Locate the cell with the specified text and output its [x, y] center coordinate. 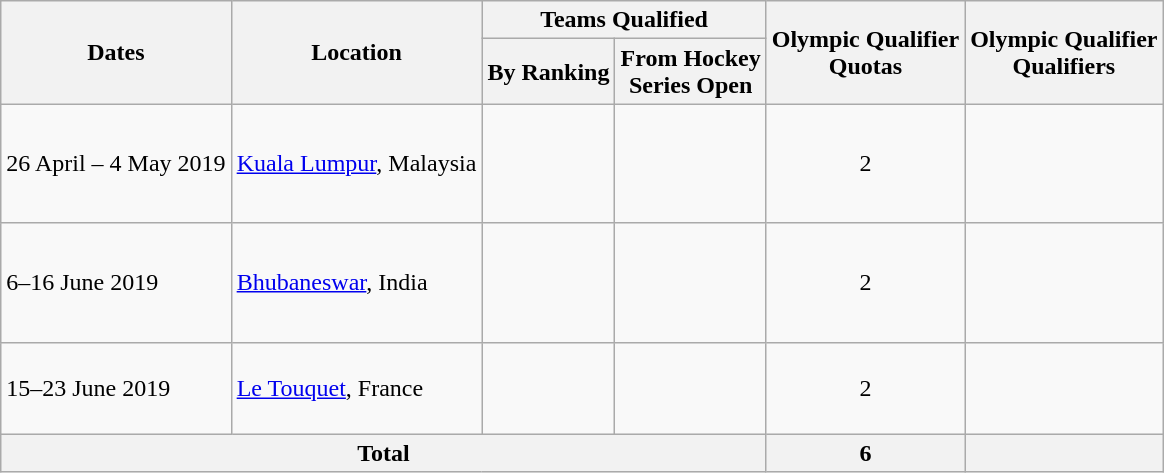
Bhubaneswar, India [356, 282]
Kuala Lumpur, Malaysia [356, 164]
6–16 June 2019 [116, 282]
Location [356, 52]
26 April – 4 May 2019 [116, 164]
15–23 June 2019 [116, 388]
Total [384, 453]
By Ranking [548, 72]
6 [865, 453]
From HockeySeries Open [690, 72]
Olympic QualifierQuotas [865, 52]
Le Touquet, France [356, 388]
Dates [116, 52]
Teams Qualified [624, 20]
Olympic QualifierQualifiers [1064, 52]
